Determine the (X, Y) coordinate at the center of the cell enclosing the given text.  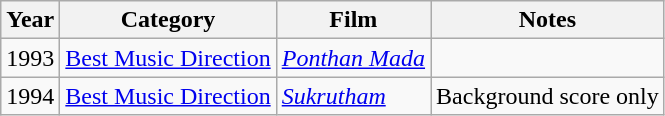
1993 (30, 58)
Background score only (548, 96)
Notes (548, 20)
Sukrutham (353, 96)
Film (353, 20)
Ponthan Mada (353, 58)
1994 (30, 96)
Category (168, 20)
Year (30, 20)
